Determine the [x, y] coordinate at the center of the cell enclosing the given text.  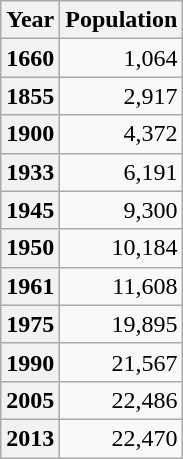
19,895 [122, 324]
2,917 [122, 96]
4,372 [122, 134]
11,608 [122, 286]
1975 [30, 324]
Population [122, 20]
1950 [30, 248]
1660 [30, 58]
1,064 [122, 58]
6,191 [122, 172]
21,567 [122, 362]
1961 [30, 286]
22,486 [122, 400]
Year [30, 20]
1855 [30, 96]
9,300 [122, 210]
2013 [30, 438]
10,184 [122, 248]
1945 [30, 210]
22,470 [122, 438]
1900 [30, 134]
1933 [30, 172]
1990 [30, 362]
2005 [30, 400]
